Scan for the cell matching the given text and deliver its [x, y] coordinate at center. 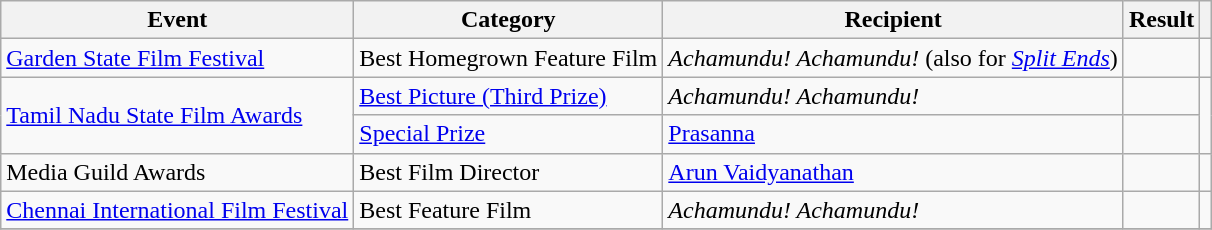
Recipient [894, 20]
Event [178, 20]
Tamil Nadu State Film Awards [178, 115]
Best Feature Film [508, 210]
Achamundu! Achamundu! (also for Split Ends) [894, 58]
Media Guild Awards [178, 172]
Category [508, 20]
Arun Vaidyanathan [894, 172]
Best Picture (Third Prize) [508, 96]
Chennai International Film Festival [178, 210]
Special Prize [508, 134]
Garden State Film Festival [178, 58]
Best Film Director [508, 172]
Result [1161, 20]
Best Homegrown Feature Film [508, 58]
Prasanna [894, 134]
